Pinpoint the cell where the given text exists, returning its [X, Y] midpoint coordinate. 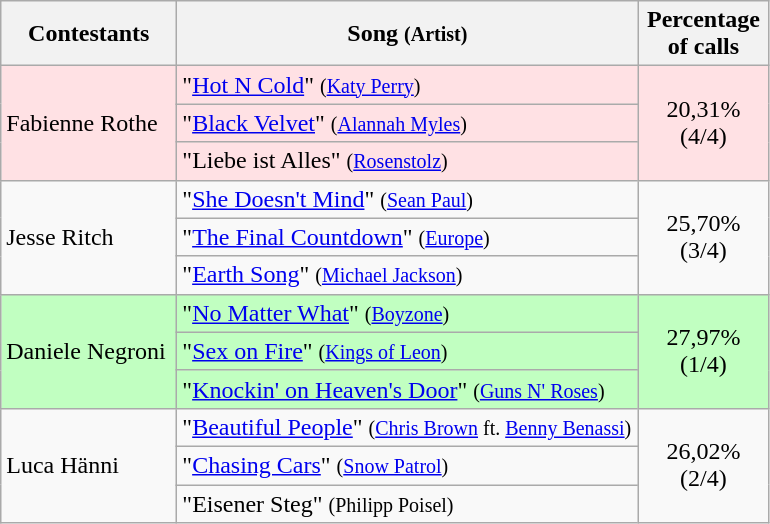
"Liebe ist Alles" (Rosenstolz) [408, 161]
"Knockin' on Heaven's Door" (Guns N' Roses) [408, 389]
25,70% (3/4) [704, 237]
"Beautiful People" (Chris Brown ft. Benny Benassi) [408, 427]
Jesse Ritch [89, 237]
"She Doesn't Mind" (Sean Paul) [408, 199]
Song (Artist) [408, 34]
Percentage of calls [704, 34]
"Black Velvet" (Alannah Myles) [408, 123]
"Earth Song" (Michael Jackson) [408, 275]
Contestants [89, 34]
"Chasing Cars" (Snow Patrol) [408, 465]
"The Final Countdown" (Europe) [408, 237]
"Eisener Steg" (Philipp Poisel) [408, 503]
"Hot N Cold" (Katy Perry) [408, 85]
26,02% (2/4) [704, 465]
20,31% (4/4) [704, 123]
"No Matter What" (Boyzone) [408, 313]
Luca Hänni [89, 465]
"Sex on Fire" (Kings of Leon) [408, 351]
Daniele Negroni [89, 351]
Fabienne Rothe [89, 123]
27,97% (1/4) [704, 351]
